For the text-containing cell, return its midpoint in [x, y] coordinate format. 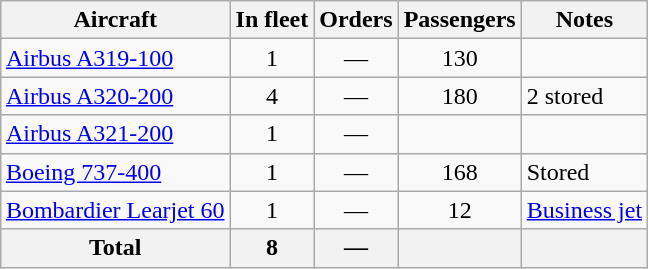
Stored [584, 172]
Boeing 737-400 [115, 172]
168 [460, 172]
Passengers [460, 20]
Orders [356, 20]
Total [115, 248]
8 [272, 248]
180 [460, 96]
Airbus A321-200 [115, 134]
Aircraft [115, 20]
130 [460, 58]
Airbus A319-100 [115, 58]
Notes [584, 20]
12 [460, 210]
Business jet [584, 210]
4 [272, 96]
Airbus A320-200 [115, 96]
2 stored [584, 96]
Bombardier Learjet 60 [115, 210]
In fleet [272, 20]
